Find where the given text appears and provide that cell's center as (x, y) coordinate. 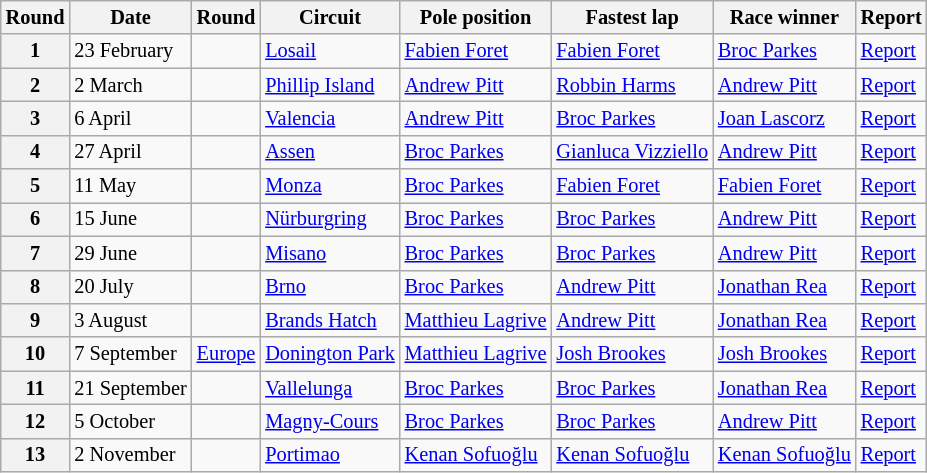
Joan Lascorz (784, 118)
13 (36, 455)
Europe (226, 354)
4 (36, 152)
Magny-Cours (330, 421)
9 (36, 320)
Brands Hatch (330, 320)
Nürburgring (330, 219)
Donington Park (330, 354)
Fastest lap (632, 17)
Gianluca Vizziello (632, 152)
Losail (330, 51)
6 (36, 219)
29 June (130, 253)
5 (36, 186)
7 (36, 253)
Robbin Harms (632, 85)
Misano (330, 253)
1 (36, 51)
Phillip Island (330, 85)
15 June (130, 219)
Valencia (330, 118)
Monza (330, 186)
2 November (130, 455)
20 July (130, 287)
3 (36, 118)
6 April (130, 118)
12 (36, 421)
Circuit (330, 17)
10 (36, 354)
Race winner (784, 17)
21 September (130, 388)
Portimao (330, 455)
23 February (130, 51)
Date (130, 17)
27 April (130, 152)
2 (36, 85)
Brno (330, 287)
Pole position (476, 17)
2 March (130, 85)
7 September (130, 354)
Assen (330, 152)
11 May (130, 186)
11 (36, 388)
8 (36, 287)
5 October (130, 421)
3 August (130, 320)
Vallelunga (330, 388)
